Detect which cell encompasses the target text, then output its (x, y) center coordinate. 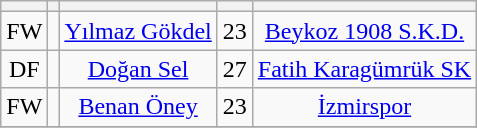
Yılmaz Gökdel (138, 31)
İzmirspor (364, 107)
Benan Öney (138, 107)
Fatih Karagümrük SK (364, 69)
Beykoz 1908 S.K.D. (364, 31)
Doğan Sel (138, 69)
DF (24, 69)
27 (234, 69)
